Scan for the cell matching the given text and deliver its (x, y) coordinate at center. 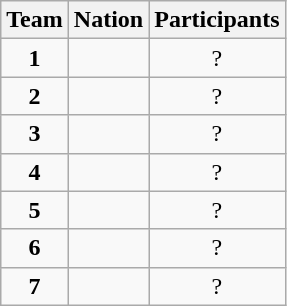
2 (35, 96)
Team (35, 20)
4 (35, 172)
7 (35, 286)
6 (35, 248)
1 (35, 58)
Participants (217, 20)
Nation (108, 20)
3 (35, 134)
5 (35, 210)
